Search for the cell housing the specified text and yield its (x, y) center coordinate. 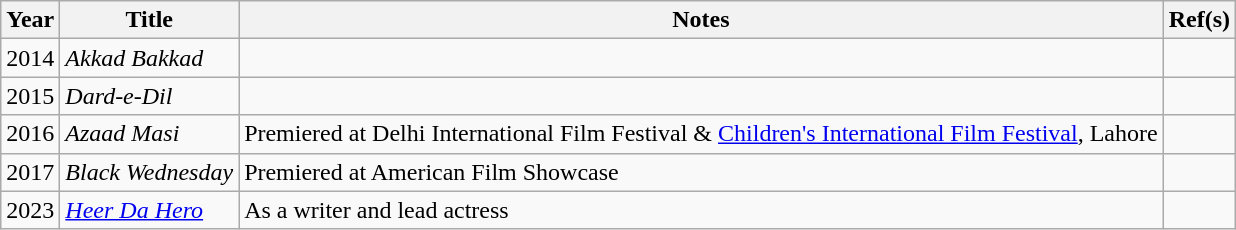
Azaad Masi (150, 134)
2016 (30, 134)
Ref(s) (1199, 20)
2023 (30, 210)
Title (150, 20)
2014 (30, 58)
2017 (30, 172)
Black Wednesday (150, 172)
Heer Da Hero (150, 210)
Notes (702, 20)
Premiered at Delhi International Film Festival & Children's International Film Festival, Lahore (702, 134)
2015 (30, 96)
Year (30, 20)
As a writer and lead actress (702, 210)
Premiered at American Film Showcase (702, 172)
Dard-e-Dil (150, 96)
Akkad Bakkad (150, 58)
